Output the [X, Y] coordinate of the center of the cell containing the given text.  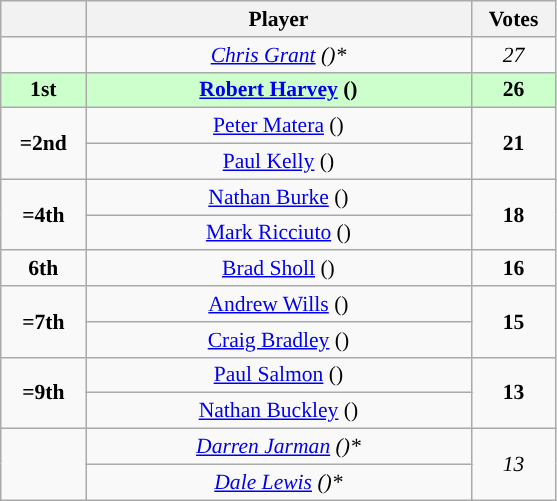
6th [44, 269]
18 [514, 214]
=7th [44, 322]
Craig Bradley () [278, 340]
Peter Matera () [278, 126]
Player [278, 19]
Chris Grant ()* [278, 55]
Brad Sholl () [278, 269]
Paul Salmon () [278, 375]
Andrew Wills () [278, 304]
Darren Jarman ()* [278, 447]
27 [514, 55]
Dale Lewis ()* [278, 482]
=4th [44, 214]
21 [514, 144]
Mark Ricciuto () [278, 233]
=9th [44, 392]
Nathan Buckley () [278, 411]
Nathan Burke () [278, 197]
Votes [514, 19]
26 [514, 90]
16 [514, 269]
1st [44, 90]
Robert Harvey () [278, 90]
Paul Kelly () [278, 162]
=2nd [44, 144]
15 [514, 322]
